Find where the given text appears and provide that cell's center as [X, Y] coordinate. 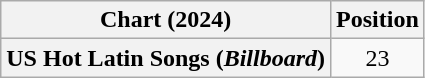
US Hot Latin Songs (Billboard) [166, 58]
Chart (2024) [166, 20]
23 [378, 58]
Position [378, 20]
